Scan for the cell matching the given text and deliver its [X, Y] coordinate at center. 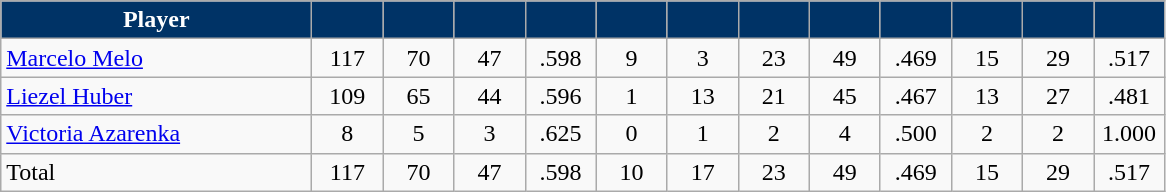
1.000 [1130, 134]
45 [844, 96]
Player [156, 20]
44 [490, 96]
.500 [916, 134]
9 [632, 58]
Victoria Azarenka [156, 134]
.481 [1130, 96]
5 [418, 134]
27 [1058, 96]
0 [632, 134]
21 [774, 96]
Liezel Huber [156, 96]
.467 [916, 96]
Total [156, 172]
Marcelo Melo [156, 58]
10 [632, 172]
8 [348, 134]
109 [348, 96]
4 [844, 134]
17 [702, 172]
.625 [560, 134]
65 [418, 96]
.596 [560, 96]
